Scan for the cell matching the given text and deliver its (X, Y) coordinate at center. 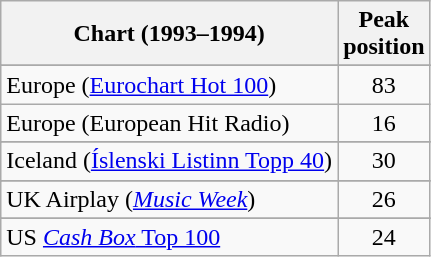
16 (384, 123)
26 (384, 199)
Chart (1993–1994) (170, 34)
83 (384, 85)
UK Airplay (Music Week) (170, 199)
30 (384, 161)
24 (384, 237)
Europe (Eurochart Hot 100) (170, 85)
Iceland (Íslenski Listinn Topp 40) (170, 161)
Europe (European Hit Radio) (170, 123)
US Cash Box Top 100 (170, 237)
Peakposition (384, 34)
